Output the [X, Y] coordinate of the center of the cell containing the given text.  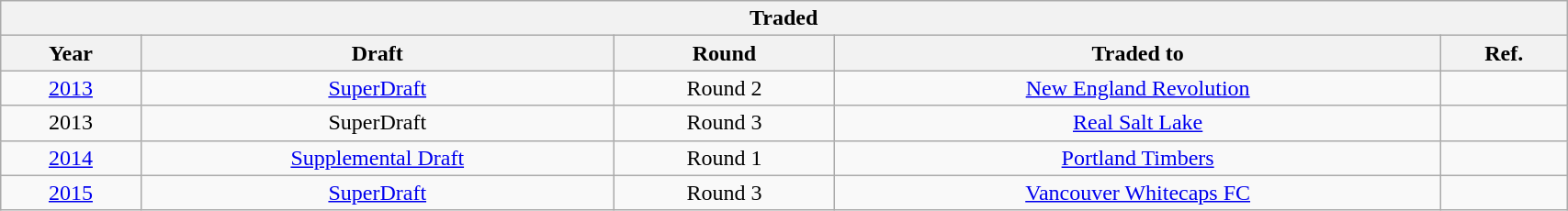
Real Salt Lake [1138, 123]
Round 2 [724, 88]
Draft [377, 53]
Traded to [1138, 53]
Traded [784, 18]
Portland Timbers [1138, 158]
Vancouver Whitecaps FC [1138, 193]
Round 1 [724, 158]
Year [71, 53]
Round [724, 53]
New England Revolution [1138, 88]
Supplemental Draft [377, 158]
2015 [71, 193]
Ref. [1505, 53]
2014 [71, 158]
